Extract the (X, Y) coordinate from the center of the cell holding the provided text.  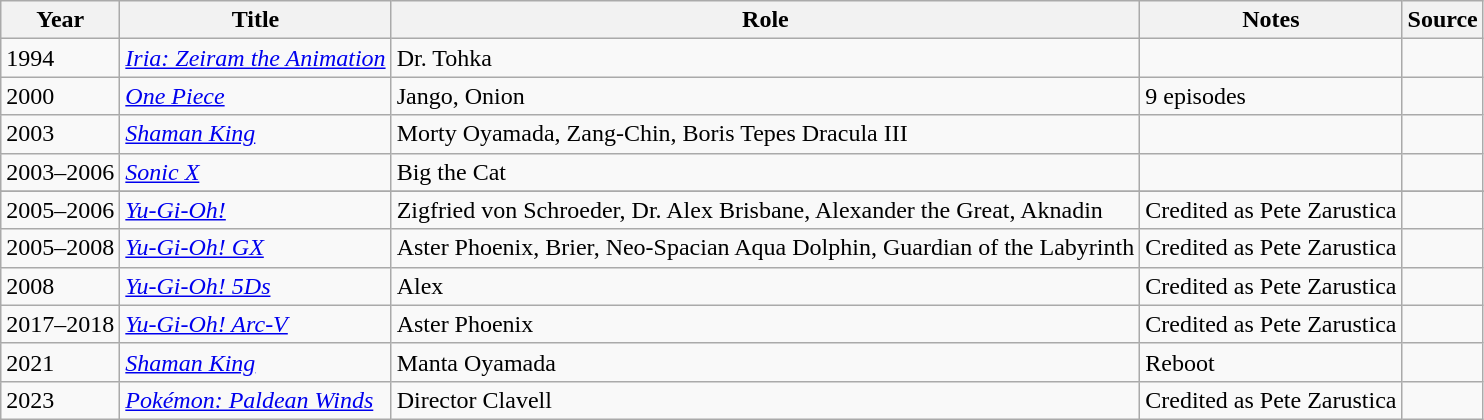
Yu-Gi-Oh! 5Ds (256, 286)
Big the Cat (766, 172)
Director Clavell (766, 400)
Source (1442, 20)
2003 (60, 134)
Role (766, 20)
Alex (766, 286)
2005–2008 (60, 248)
One Piece (256, 96)
2005–2006 (60, 210)
2023 (60, 400)
Sonic X (256, 172)
Yu-Gi-Oh! (256, 210)
Aster Phoenix, Brier, Neo-Spacian Aqua Dolphin, Guardian of the Labyrinth (766, 248)
Zigfried von Schroeder, Dr. Alex Brisbane, Alexander the Great, Aknadin (766, 210)
Notes (1271, 20)
2000 (60, 96)
Reboot (1271, 362)
Manta Oyamada (766, 362)
2021 (60, 362)
2017–2018 (60, 324)
Morty Oyamada, Zang-Chin, Boris Tepes Dracula III (766, 134)
2003–2006 (60, 172)
Dr. Tohka (766, 58)
Aster Phoenix (766, 324)
9 episodes (1271, 96)
Yu-Gi-Oh! Arc-V (256, 324)
Pokémon: Paldean Winds (256, 400)
Title (256, 20)
1994 (60, 58)
Jango, Onion (766, 96)
Year (60, 20)
Iria: Zeiram the Animation (256, 58)
2008 (60, 286)
Yu-Gi-Oh! GX (256, 248)
